Find where the given text appears and provide that cell's center as [x, y] coordinate. 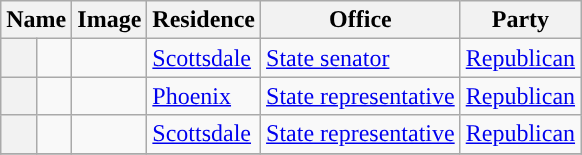
Name [36, 20]
Residence [204, 20]
Image [110, 20]
State senator [361, 58]
Office [361, 20]
Phoenix [204, 96]
Party [520, 20]
